Scan for the cell matching the given text and deliver its (X, Y) coordinate at center. 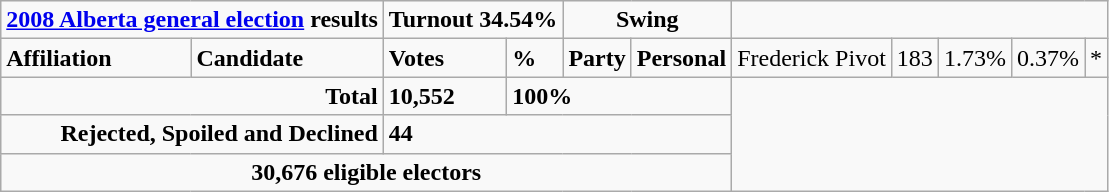
100% (620, 96)
Total (192, 96)
Frederick Pivot (812, 58)
Rejected, Spoiled and Declined (192, 134)
Affiliation (96, 58)
Personal (681, 58)
2008 Alberta general election results (192, 20)
* (1096, 58)
44 (557, 134)
Votes (444, 58)
Candidate (287, 58)
10,552 (444, 96)
Turnout 34.54% (473, 20)
% (535, 58)
30,676 eligible electors (366, 172)
183 (914, 58)
Party (597, 58)
0.37% (1048, 58)
1.73% (974, 58)
Swing (648, 20)
